Return the (X, Y) coordinate for the center point of the cell that contains the specified text.  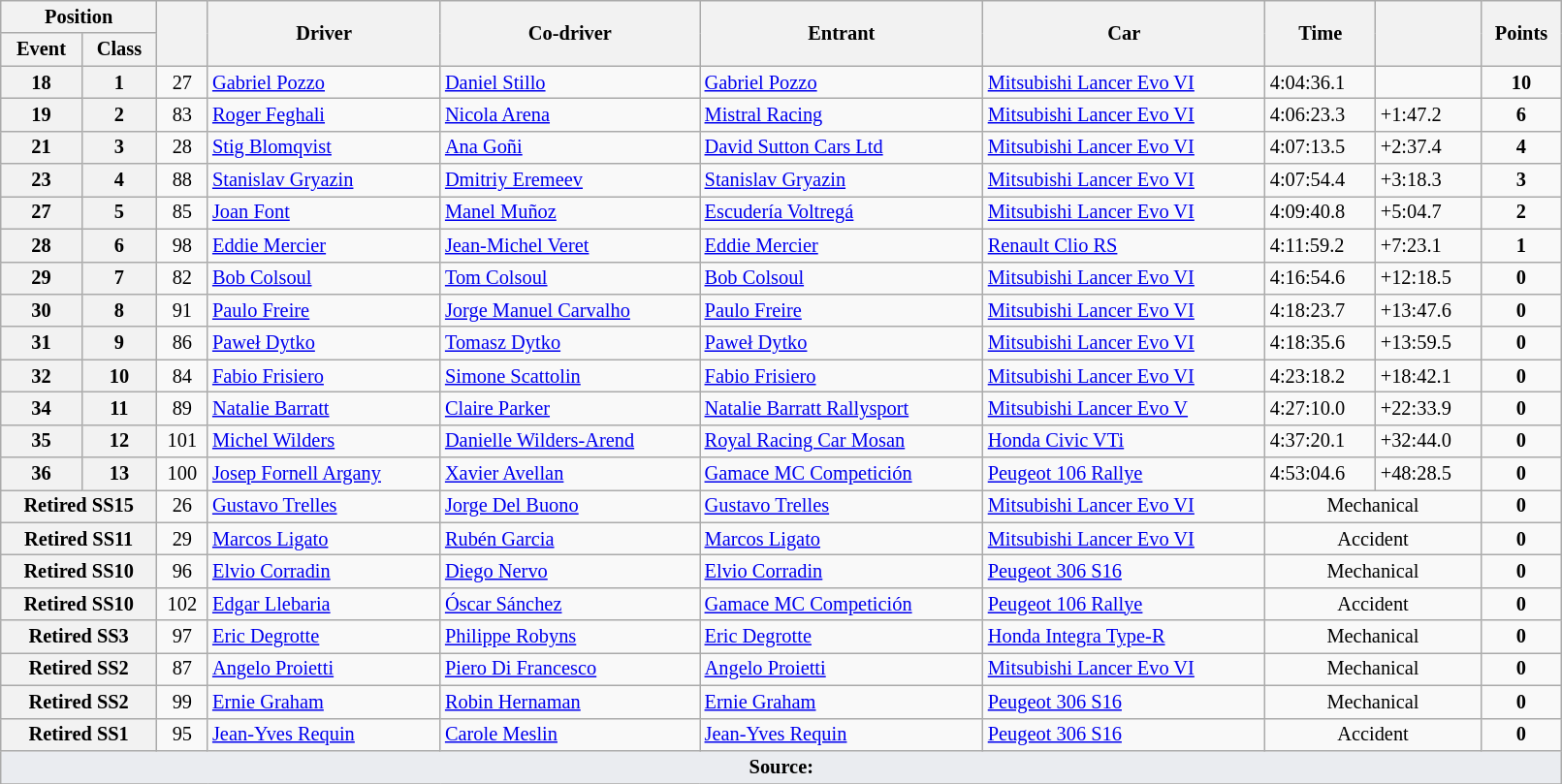
30 (41, 310)
85 (182, 212)
8 (118, 310)
Position (80, 16)
11 (118, 408)
Entrant (842, 33)
Escudería Voltregá (842, 212)
86 (182, 343)
Stig Blomqvist (324, 147)
Claire Parker (570, 408)
26 (182, 506)
Michel Wilders (324, 441)
+13:47.6 (1428, 310)
Piero Di Francesco (570, 669)
Retired SS15 (80, 506)
Tomasz Dytko (570, 343)
Car (1125, 33)
+5:04.7 (1428, 212)
35 (41, 441)
Retired SS11 (80, 539)
Danielle Wilders-Arend (570, 441)
+2:37.4 (1428, 147)
Rubén Garcia (570, 539)
4:07:13.5 (1321, 147)
Ana Goñi (570, 147)
4:06:23.3 (1321, 114)
18 (41, 82)
4:18:23.7 (1321, 310)
4:09:40.8 (1321, 212)
Source: (781, 767)
89 (182, 408)
Mitsubishi Lancer Evo V (1125, 408)
Driver (324, 33)
Óscar Sánchez (570, 604)
102 (182, 604)
Class (118, 49)
+32:44.0 (1428, 441)
Robin Hernaman (570, 702)
Mistral Racing (842, 114)
Natalie Barratt Rallysport (842, 408)
101 (182, 441)
100 (182, 474)
23 (41, 180)
Diego Nervo (570, 571)
19 (41, 114)
91 (182, 310)
4:27:10.0 (1321, 408)
Retired SS1 (80, 735)
83 (182, 114)
Jorge Manuel Carvalho (570, 310)
4:07:54.4 (1321, 180)
4:11:59.2 (1321, 245)
99 (182, 702)
+1:47.2 (1428, 114)
Honda Integra Type-R (1125, 637)
David Sutton Cars Ltd (842, 147)
Edgar Llebaria (324, 604)
21 (41, 147)
7 (118, 278)
97 (182, 637)
Co-driver (570, 33)
34 (41, 408)
+48:28.5 (1428, 474)
5 (118, 212)
+18:42.1 (1428, 376)
Philippe Robyns (570, 637)
4:04:36.1 (1321, 82)
32 (41, 376)
Honda Civic VTi (1125, 441)
4:23:18.2 (1321, 376)
82 (182, 278)
87 (182, 669)
12 (118, 441)
9 (118, 343)
+22:33.9 (1428, 408)
+13:59.5 (1428, 343)
4:18:35.6 (1321, 343)
4:37:20.1 (1321, 441)
Natalie Barratt (324, 408)
4:53:04.6 (1321, 474)
+12:18.5 (1428, 278)
Joan Font (324, 212)
Jorge Del Buono (570, 506)
Carole Meslin (570, 735)
Josep Fornell Argany (324, 474)
Dmitriy Eremeev (570, 180)
95 (182, 735)
Xavier Avellan (570, 474)
Nicola Arena (570, 114)
88 (182, 180)
96 (182, 571)
Time (1321, 33)
Points (1521, 33)
84 (182, 376)
Tom Colsoul (570, 278)
Manel Muñoz (570, 212)
98 (182, 245)
36 (41, 474)
Roger Feghali (324, 114)
31 (41, 343)
Royal Racing Car Mosan (842, 441)
Jean-Michel Veret (570, 245)
Retired SS3 (80, 637)
Event (41, 49)
13 (118, 474)
+7:23.1 (1428, 245)
+3:18.3 (1428, 180)
Renault Clio RS (1125, 245)
Simone Scattolin (570, 376)
4:16:54.6 (1321, 278)
Daniel Stillo (570, 82)
